Identify which cell holds the provided text, then report its [X, Y] central coordinate. 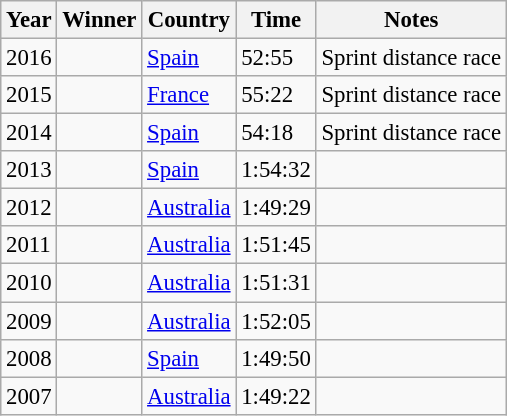
2012 [29, 208]
1:54:32 [276, 170]
1:51:31 [276, 283]
54:18 [276, 133]
55:22 [276, 95]
Country [189, 20]
France [189, 95]
Time [276, 20]
Notes [411, 20]
2011 [29, 245]
2009 [29, 321]
2016 [29, 58]
52:55 [276, 58]
Winner [100, 20]
1:51:45 [276, 245]
1:49:50 [276, 358]
Year [29, 20]
2014 [29, 133]
1:49:29 [276, 208]
2008 [29, 358]
2013 [29, 170]
1:52:05 [276, 321]
2007 [29, 396]
1:49:22 [276, 396]
2015 [29, 95]
2010 [29, 283]
